Find where the given text appears and provide that cell's center as (X, Y) coordinate. 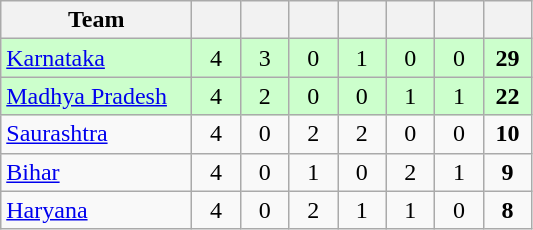
Bihar (96, 172)
22 (508, 96)
Saurashtra (96, 134)
8 (508, 210)
10 (508, 134)
3 (264, 58)
Team (96, 20)
29 (508, 58)
Haryana (96, 210)
Karnataka (96, 58)
Madhya Pradesh (96, 96)
9 (508, 172)
